Locate the cell with the specified text and output its (X, Y) center coordinate. 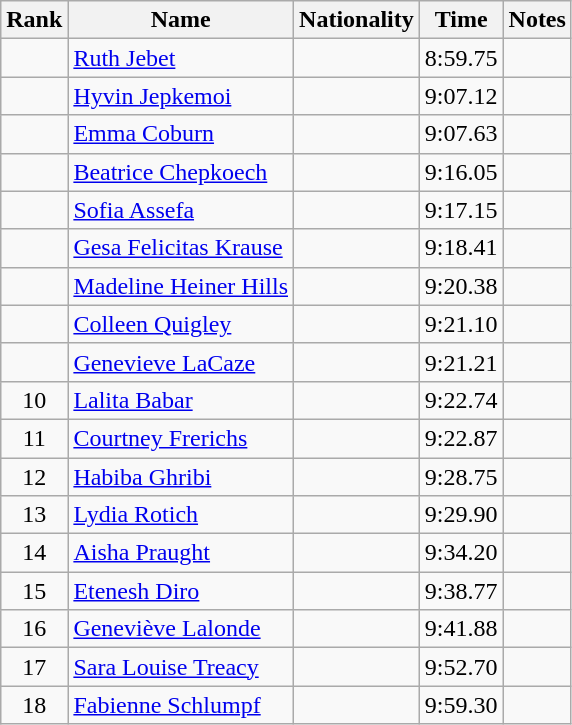
Fabienne Schlumpf (181, 705)
Name (181, 20)
9:22.74 (461, 400)
Gesa Felicitas Krause (181, 248)
12 (34, 477)
9:34.20 (461, 553)
Colleen Quigley (181, 324)
14 (34, 553)
Emma Coburn (181, 134)
Hyvin Jepkemoi (181, 96)
9:16.05 (461, 172)
Lydia Rotich (181, 515)
Notes (537, 20)
9:52.70 (461, 667)
18 (34, 705)
8:59.75 (461, 58)
9:59.30 (461, 705)
10 (34, 400)
Madeline Heiner Hills (181, 286)
9:28.75 (461, 477)
Beatrice Chepkoech (181, 172)
13 (34, 515)
Aisha Praught (181, 553)
Ruth Jebet (181, 58)
Lalita Babar (181, 400)
9:38.77 (461, 591)
9:41.88 (461, 629)
16 (34, 629)
9:07.12 (461, 96)
9:17.15 (461, 210)
Courtney Frerichs (181, 438)
9:21.21 (461, 362)
15 (34, 591)
9:21.10 (461, 324)
11 (34, 438)
9:18.41 (461, 248)
17 (34, 667)
Time (461, 20)
Habiba Ghribi (181, 477)
9:29.90 (461, 515)
Sofia Assefa (181, 210)
Nationality (357, 20)
Geneviève Lalonde (181, 629)
9:22.87 (461, 438)
Sara Louise Treacy (181, 667)
Rank (34, 20)
Etenesh Diro (181, 591)
9:07.63 (461, 134)
Genevieve LaCaze (181, 362)
9:20.38 (461, 286)
